For the text-containing cell, return its midpoint in (x, y) coordinate format. 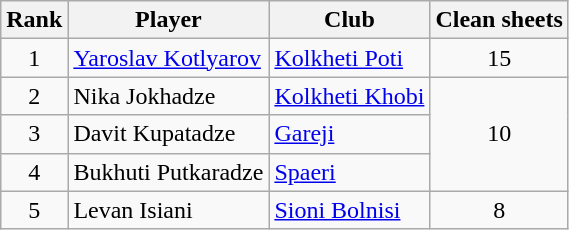
10 (499, 134)
Kolkheti Poti (350, 58)
Player (168, 20)
Kolkheti Khobi (350, 96)
Davit Kupatadze (168, 134)
3 (34, 134)
4 (34, 172)
Club (350, 20)
Yaroslav Kotlyarov (168, 58)
1 (34, 58)
15 (499, 58)
Clean sheets (499, 20)
Levan Isiani (168, 210)
Rank (34, 20)
Gareji (350, 134)
2 (34, 96)
Sioni Bolnisi (350, 210)
5 (34, 210)
Spaeri (350, 172)
Bukhuti Putkaradze (168, 172)
Nika Jokhadze (168, 96)
8 (499, 210)
